Detect which cell encompasses the target text, then output its [x, y] center coordinate. 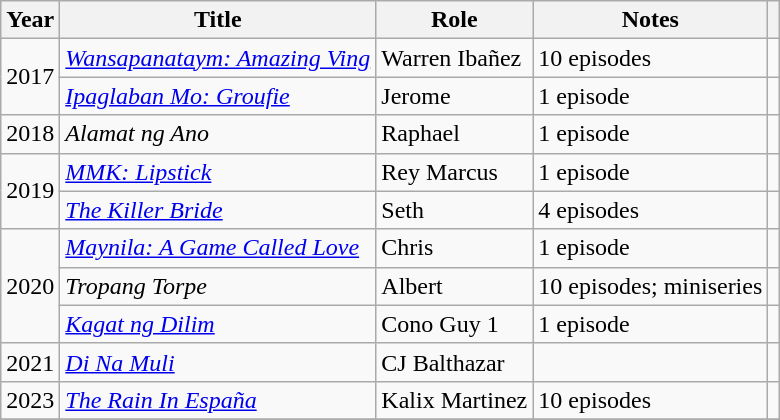
10 episodes; miniseries [650, 286]
Year [30, 20]
2018 [30, 134]
Di Na Muli [218, 362]
The Killer Bride [218, 210]
2017 [30, 77]
Maynila: A Game Called Love [218, 248]
Cono Guy 1 [454, 324]
Ipaglaban Mo: Groufie [218, 96]
Tropang Torpe [218, 286]
Seth [454, 210]
Notes [650, 20]
CJ Balthazar [454, 362]
2020 [30, 286]
4 episodes [650, 210]
Jerome [454, 96]
Rey Marcus [454, 172]
Warren Ibañez [454, 58]
Role [454, 20]
Alamat ng Ano [218, 134]
Chris [454, 248]
Title [218, 20]
Kalix Martinez [454, 400]
MMK: Lipstick [218, 172]
2023 [30, 400]
Albert [454, 286]
2021 [30, 362]
Raphael [454, 134]
2019 [30, 191]
The Rain In España [218, 400]
Kagat ng Dilim [218, 324]
Wansapanataym: Amazing Ving [218, 58]
